Find where the given text appears and provide that cell's center as (X, Y) coordinate. 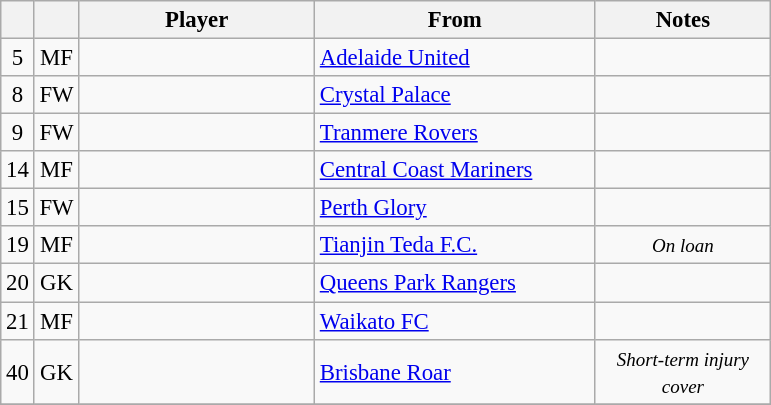
8 (18, 95)
Notes (683, 20)
5 (18, 58)
Short-term injury cover (683, 372)
Perth Glory (454, 208)
20 (18, 283)
Queens Park Rangers (454, 283)
From (454, 20)
21 (18, 321)
Waikato FC (454, 321)
15 (18, 208)
Adelaide United (454, 58)
Crystal Palace (454, 95)
Tranmere Rovers (454, 133)
Central Coast Mariners (454, 170)
19 (18, 245)
On loan (683, 245)
Brisbane Roar (454, 372)
40 (18, 372)
14 (18, 170)
Player (197, 20)
9 (18, 133)
Tianjin Teda F.C. (454, 245)
